Detect which cell encompasses the target text, then output its (x, y) center coordinate. 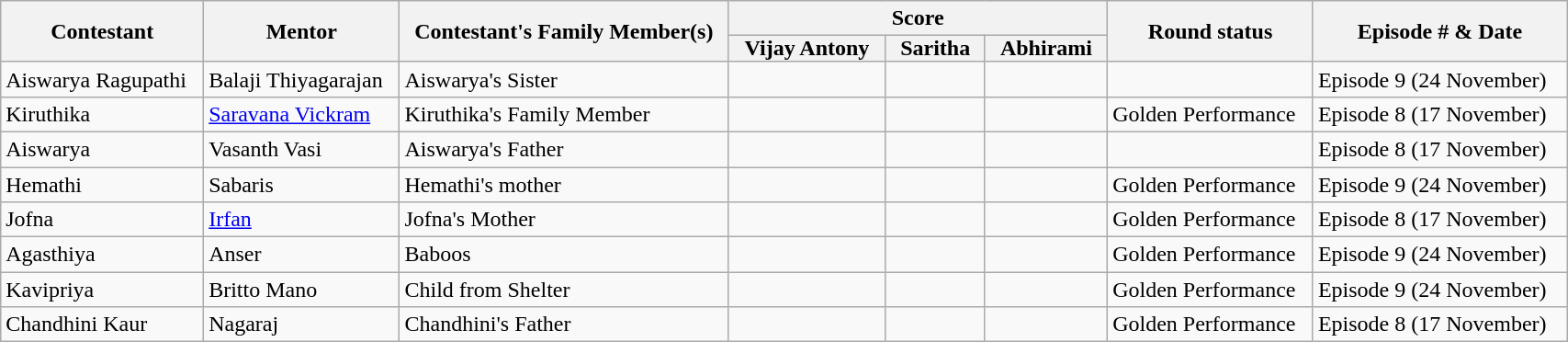
Balaji Thiyagarajan (301, 79)
Aiswarya's Father (564, 149)
Chandhini Kaur (103, 325)
Sabaris (301, 185)
Child from Shelter (564, 290)
Saravana Vickram (301, 114)
Saritha (935, 49)
Britto Mano (301, 290)
Contestant (103, 31)
Kiruthika's Family Member (564, 114)
Aiswarya Ragupathi (103, 79)
Nagaraj (301, 325)
Chandhini's Father (564, 325)
Hemathi (103, 185)
Aiswarya's Sister (564, 79)
Vijay Antony (807, 49)
Contestant's Family Member(s) (564, 31)
Hemathi's mother (564, 185)
Jofna (103, 220)
Baboos (564, 255)
Kavipriya (103, 290)
Episode # & Date (1439, 31)
Score (919, 18)
Aiswarya (103, 149)
Anser (301, 255)
Round status (1211, 31)
Mentor (301, 31)
Jofna's Mother (564, 220)
Vasanth Vasi (301, 149)
Kiruthika (103, 114)
Abhirami (1045, 49)
Agasthiya (103, 255)
Irfan (301, 220)
